Return the (X, Y) coordinate for the center point of the cell that contains the specified text.  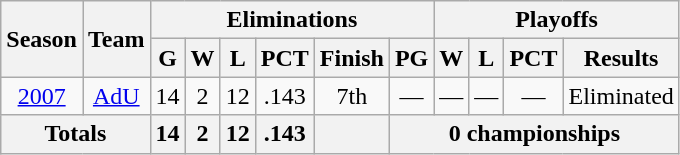
0 championships (534, 134)
G (168, 58)
Eliminations (292, 20)
Team (116, 39)
Season (42, 39)
Eliminated (621, 96)
7th (352, 96)
Results (621, 58)
Totals (76, 134)
Finish (352, 58)
Playoffs (557, 20)
2007 (42, 96)
PG (411, 58)
AdU (116, 96)
